Scan for the cell matching the given text and deliver its [x, y] coordinate at center. 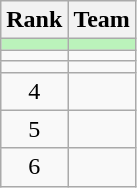
5 [34, 129]
Rank [34, 20]
6 [34, 167]
Team [102, 20]
4 [34, 91]
